Identify which cell holds the provided text, then report its [x, y] central coordinate. 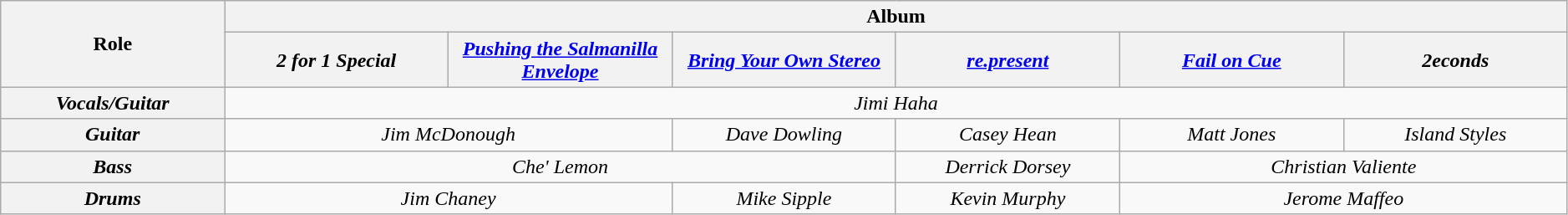
Bass [113, 166]
2 for 1 Special [337, 60]
Derrick Dorsey [1007, 166]
Che' Lemon [561, 166]
Guitar [113, 135]
Vocals/Guitar [113, 103]
Bring Your Own Stereo [784, 60]
Jim Chaney [449, 198]
Mike Sipple [784, 198]
Jerome Maffeo [1343, 198]
Island Styles [1455, 135]
Matt Jones [1231, 135]
Dave Dowling [784, 135]
Jim McDonough [449, 135]
re.present [1007, 60]
Jimi Haha [896, 103]
2econds [1455, 60]
Casey Hean [1007, 135]
Role [113, 44]
Drums [113, 198]
Album [896, 17]
Kevin Murphy [1007, 198]
Christian Valiente [1343, 166]
Pushing the Salmanilla Envelope [561, 60]
Fail on Cue [1231, 60]
